Determine the (X, Y) coordinate at the center of the cell enclosing the given text.  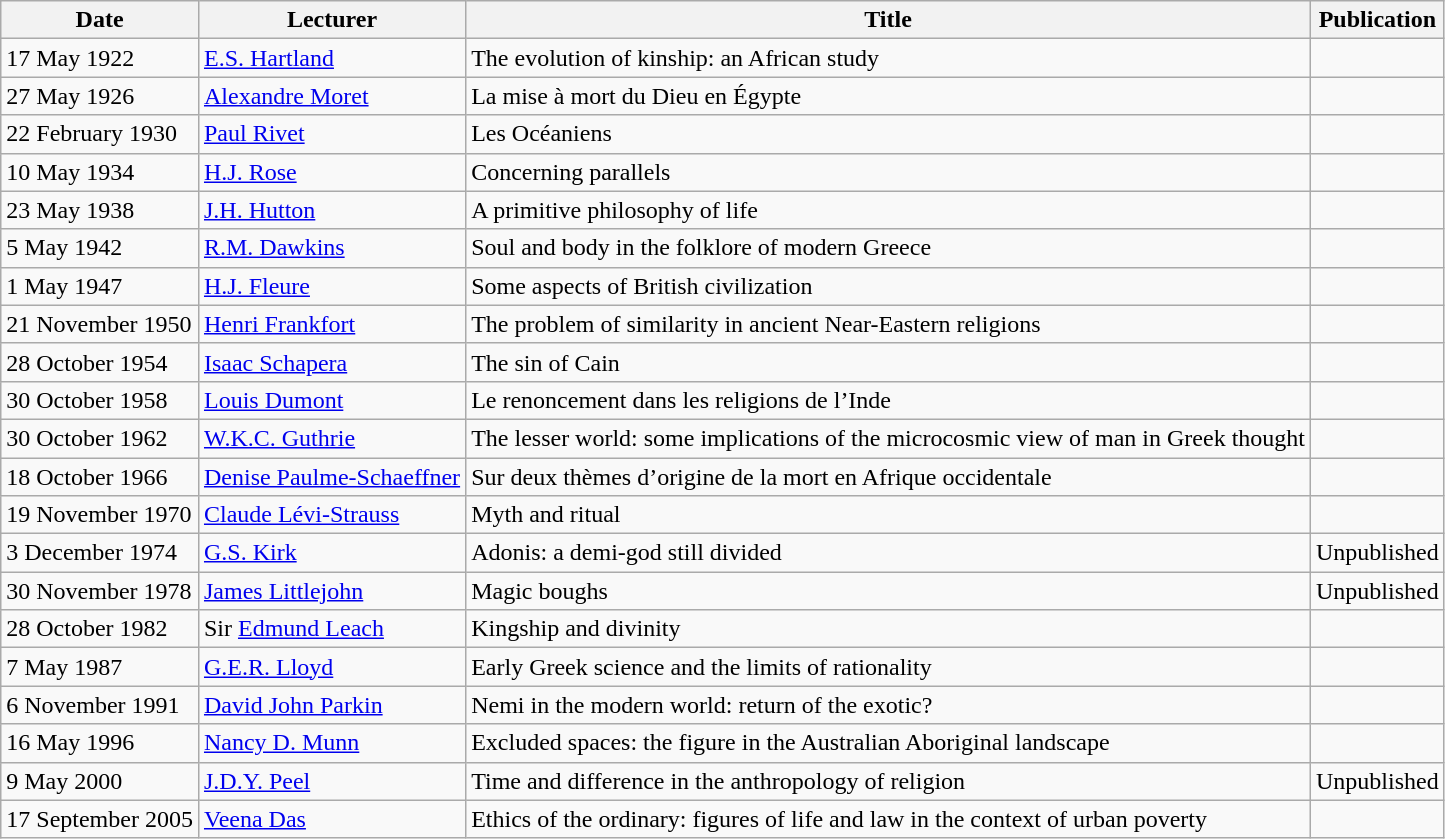
17 May 1922 (100, 58)
Isaac Schapera (332, 362)
Kingship and divinity (888, 629)
H.J. Fleure (332, 286)
The sin of Cain (888, 362)
Alexandre Moret (332, 96)
Date (100, 20)
Some aspects of British civilization (888, 286)
The evolution of kinship: an African study (888, 58)
Publication (1378, 20)
28 October 1954 (100, 362)
10 May 1934 (100, 172)
James Littlejohn (332, 591)
Henri Frankfort (332, 324)
The problem of similarity in ancient Near-Eastern religions (888, 324)
Lecturer (332, 20)
Myth and ritual (888, 515)
30 October 1958 (100, 400)
Nemi in the modern world: return of the exotic? (888, 705)
Sir Edmund Leach (332, 629)
G.S. Kirk (332, 553)
Early Greek science and the limits of rationality (888, 667)
6 November 1991 (100, 705)
30 October 1962 (100, 438)
Concerning parallels (888, 172)
17 September 2005 (100, 819)
23 May 1938 (100, 210)
G.E.R. Lloyd (332, 667)
R.M. Dawkins (332, 248)
Veena Das (332, 819)
Denise Paulme-Schaeffner (332, 477)
Le renoncement dans les religions de l’Inde (888, 400)
5 May 1942 (100, 248)
7 May 1987 (100, 667)
30 November 1978 (100, 591)
28 October 1982 (100, 629)
Title (888, 20)
David John Parkin (332, 705)
Sur deux thèmes d’origine de la mort en Afrique occidentale (888, 477)
J.H. Hutton (332, 210)
The lesser world: some implications of the microcosmic view of man in Greek thought (888, 438)
E.S. Hartland (332, 58)
22 February 1930 (100, 134)
J.D.Y. Peel (332, 781)
W.K.C. Guthrie (332, 438)
Excluded spaces: the figure in the Australian Aboriginal landscape (888, 743)
Paul Rivet (332, 134)
Soul and body in the folklore of modern Greece (888, 248)
1 May 1947 (100, 286)
3 December 1974 (100, 553)
Magic boughs (888, 591)
Adonis: a demi-god still divided (888, 553)
27 May 1926 (100, 96)
Les Océaniens (888, 134)
A primitive philosophy of life (888, 210)
16 May 1996 (100, 743)
21 November 1950 (100, 324)
Nancy D. Munn (332, 743)
19 November 1970 (100, 515)
18 October 1966 (100, 477)
Louis Dumont (332, 400)
9 May 2000 (100, 781)
La mise à mort du Dieu en Égypte (888, 96)
Claude Lévi-Strauss (332, 515)
Ethics of the ordinary: figures of life and law in the context of urban poverty (888, 819)
H.J. Rose (332, 172)
Time and difference in the anthropology of religion (888, 781)
